For the text-containing cell, return its midpoint in [x, y] coordinate format. 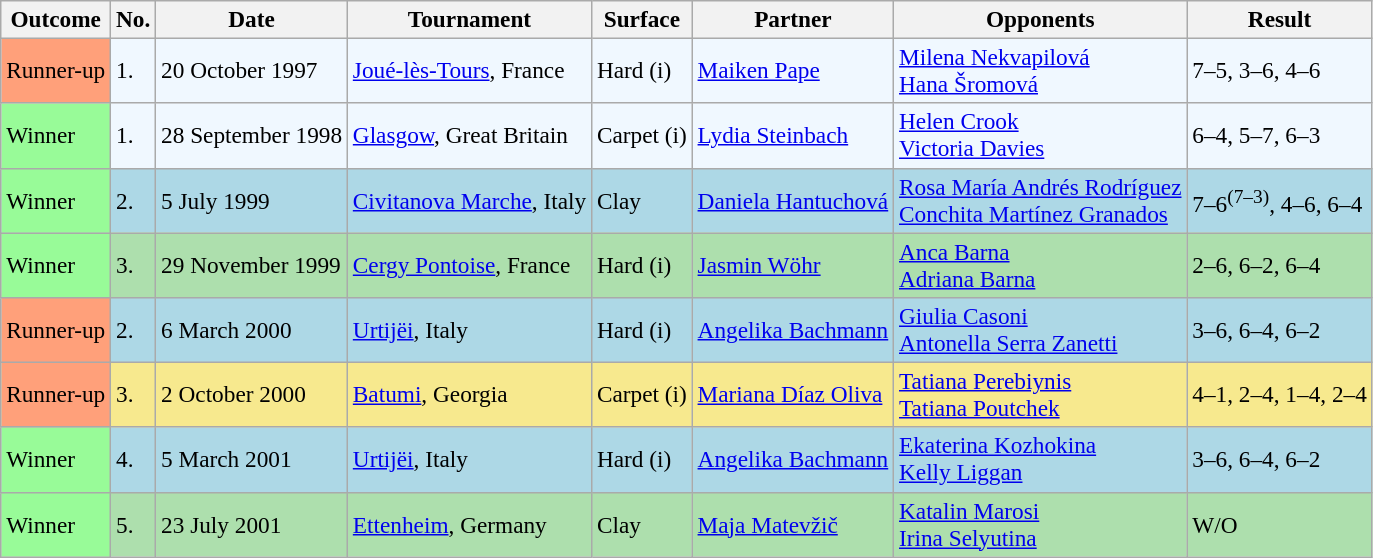
Lydia Steinbach [792, 136]
4–1, 2–4, 1–4, 2–4 [1280, 394]
5 July 1999 [252, 200]
20 October 1997 [252, 70]
Ekaterina Kozhokina Kelly Liggan [1040, 460]
Civitanova Marche, Italy [469, 200]
Date [252, 19]
6–4, 5–7, 6–3 [1280, 136]
Tournament [469, 19]
Mariana Díaz Oliva [792, 394]
Giulia Casoni Antonella Serra Zanetti [1040, 330]
Glasgow, Great Britain [469, 136]
Katalin Marosi Irina Selyutina [1040, 524]
Opponents [1040, 19]
5 March 2001 [252, 460]
Rosa María Andrés Rodríguez Conchita Martínez Granados [1040, 200]
7–5, 3–6, 4–6 [1280, 70]
Tatiana Perebiynis Tatiana Poutchek [1040, 394]
Helen Crook Victoria Davies [1040, 136]
6 March 2000 [252, 330]
29 November 1999 [252, 264]
Outcome [56, 19]
23 July 2001 [252, 524]
Result [1280, 19]
Jasmin Wöhr [792, 264]
Surface [642, 19]
2–6, 6–2, 6–4 [1280, 264]
Cergy Pontoise, France [469, 264]
Daniela Hantuchová [792, 200]
7–6(7–3), 4–6, 6–4 [1280, 200]
Joué-lès-Tours, France [469, 70]
Ettenheim, Germany [469, 524]
Partner [792, 19]
2 October 2000 [252, 394]
4. [134, 460]
Milena Nekvapilová Hana Šromová [1040, 70]
Batumi, Georgia [469, 394]
W/O [1280, 524]
Anca Barna Adriana Barna [1040, 264]
No. [134, 19]
Maja Matevžič [792, 524]
5. [134, 524]
28 September 1998 [252, 136]
Maiken Pape [792, 70]
